Extract the (X, Y) coordinate from the center of the cell holding the provided text.  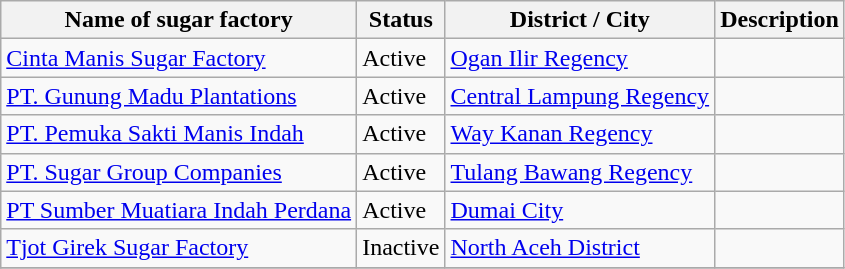
PT. Gunung Madu Plantations (179, 96)
District / City (580, 20)
Status (401, 20)
Central Lampung Regency (580, 96)
Cinta Manis Sugar Factory (179, 58)
Dumai City (580, 210)
PT. Pemuka Sakti Manis Indah (179, 134)
PT. Sugar Group Companies (179, 172)
Way Kanan Regency (580, 134)
Name of sugar factory (179, 20)
Inactive (401, 248)
Ogan Ilir Regency (580, 58)
Tjot Girek Sugar Factory (179, 248)
North Aceh District (580, 248)
PT Sumber Muatiara Indah Perdana (179, 210)
Description (780, 20)
Tulang Bawang Regency (580, 172)
